Determine the (x, y) coordinate at the center of the cell enclosing the given text.  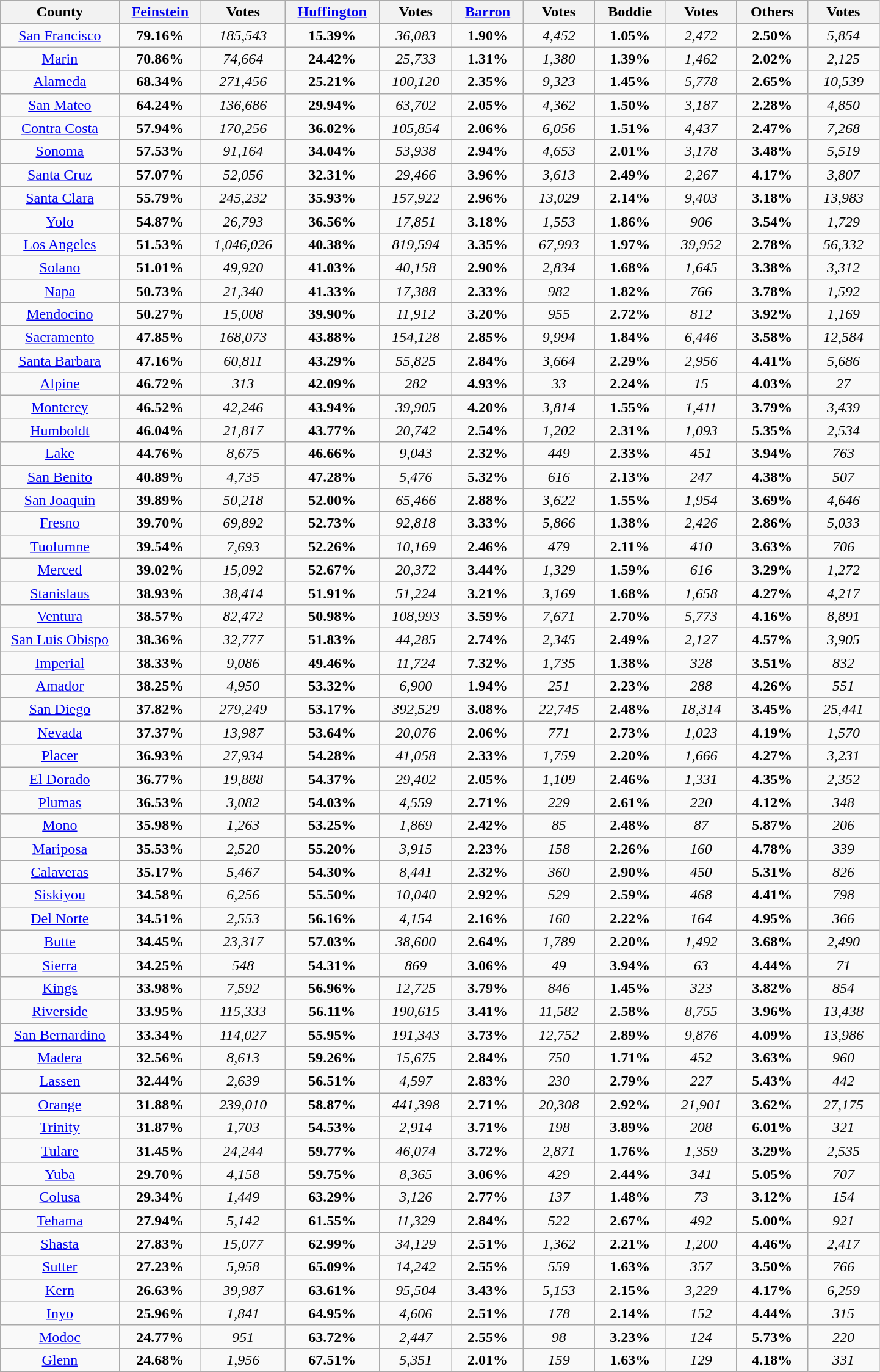
2,490 (843, 942)
1.48% (630, 1197)
4.38% (773, 477)
71 (843, 965)
18,314 (701, 710)
67.51% (332, 1360)
1.94% (488, 686)
59.26% (332, 1058)
271,456 (243, 82)
53.64% (332, 733)
2,472 (701, 35)
52.67% (332, 570)
5,351 (416, 1360)
59.75% (332, 1174)
56.16% (332, 918)
8,891 (843, 616)
Siskiyou (60, 895)
1.86% (630, 221)
39.54% (160, 546)
3,229 (701, 1290)
955 (559, 314)
35.17% (160, 872)
3.38% (773, 267)
32.56% (160, 1058)
92,818 (416, 523)
137 (559, 1197)
3,664 (559, 361)
5.43% (773, 1081)
4.78% (773, 849)
1,272 (843, 570)
3.51% (773, 662)
3.62% (773, 1105)
429 (559, 1174)
Humboldt (60, 430)
2.77% (488, 1197)
53.17% (332, 710)
5,519 (843, 151)
33.34% (160, 1035)
10,169 (416, 546)
114,027 (243, 1035)
4.12% (773, 802)
Santa Cruz (60, 175)
57.94% (160, 128)
41.33% (332, 291)
42.09% (332, 384)
1.76% (630, 1151)
49 (559, 965)
36.02% (332, 128)
198 (559, 1128)
Merced (60, 570)
1,462 (701, 59)
15,008 (243, 314)
2,834 (559, 267)
452 (701, 1058)
1.82% (630, 291)
Trinity (60, 1128)
35.53% (160, 849)
4.20% (488, 407)
832 (843, 662)
152 (701, 1313)
323 (701, 988)
5.87% (773, 826)
43.94% (332, 407)
San Diego (60, 710)
56.11% (332, 1011)
33.95% (160, 1011)
1.59% (630, 570)
1,046,026 (243, 244)
5,773 (701, 616)
239,010 (243, 1105)
50,218 (243, 500)
Sonoma (60, 151)
3.82% (773, 988)
2,125 (843, 59)
Del Norte (60, 918)
4.35% (773, 779)
1,658 (701, 593)
3,613 (559, 175)
37.82% (160, 710)
23,317 (243, 942)
98 (559, 1337)
321 (843, 1128)
2.35% (488, 82)
3,231 (843, 756)
Los Angeles (60, 244)
39.02% (160, 570)
22,745 (559, 710)
63.61% (332, 1290)
69,892 (243, 523)
7,268 (843, 128)
4,850 (843, 105)
17,851 (416, 221)
230 (559, 1081)
9,994 (559, 338)
Fresno (60, 523)
164 (701, 918)
29.70% (160, 1174)
5,866 (559, 523)
2.96% (488, 198)
1,449 (243, 1197)
982 (559, 291)
52,056 (243, 175)
4.03% (773, 384)
1,841 (243, 1313)
Shasta (60, 1244)
Solano (60, 267)
Colusa (60, 1197)
3,622 (559, 500)
2,127 (701, 639)
479 (559, 546)
4,452 (559, 35)
2.70% (630, 616)
55.50% (332, 895)
41.03% (332, 267)
1.84% (630, 338)
Kings (60, 988)
25,441 (843, 710)
812 (701, 314)
4,154 (416, 918)
29.34% (160, 1197)
34,129 (416, 1244)
53,938 (416, 151)
35.93% (332, 198)
2,914 (416, 1128)
1,380 (559, 59)
2.29% (630, 361)
42,246 (243, 407)
44,285 (416, 639)
5,686 (843, 361)
Ventura (60, 616)
67,993 (559, 244)
29,402 (416, 779)
14,242 (416, 1267)
251 (559, 686)
55.95% (332, 1035)
San Luis Obispo (60, 639)
2.47% (773, 128)
51,224 (416, 593)
38.25% (160, 686)
5,958 (243, 1267)
1,553 (559, 221)
315 (843, 1313)
39,905 (416, 407)
27,934 (243, 756)
43.29% (332, 361)
3,905 (843, 639)
Marin (60, 59)
1.51% (630, 128)
24.77% (160, 1337)
3.54% (773, 221)
54.30% (332, 872)
19,888 (243, 779)
2.42% (488, 826)
56.96% (332, 988)
Orange (60, 1105)
54.53% (332, 1128)
4.46% (773, 1244)
5.73% (773, 1337)
1,735 (559, 662)
40.89% (160, 477)
65,466 (416, 500)
159 (559, 1360)
178 (559, 1313)
47.28% (332, 477)
Alpine (60, 384)
4.93% (488, 384)
62.99% (332, 1244)
1,592 (843, 291)
2.74% (488, 639)
2.94% (488, 151)
36.77% (160, 779)
Alameda (60, 82)
559 (559, 1267)
2.58% (630, 1011)
5,033 (843, 523)
Mono (60, 826)
8,441 (416, 872)
Madera (60, 1058)
706 (843, 546)
37.37% (160, 733)
Santa Barbara (60, 361)
154,128 (416, 338)
13,029 (559, 198)
Yuba (60, 1174)
3.69% (773, 500)
3,187 (701, 105)
2.85% (488, 338)
13,987 (243, 733)
2,639 (243, 1081)
707 (843, 1174)
32.44% (160, 1081)
Huffington (332, 12)
85 (559, 826)
Santa Clara (60, 198)
11,724 (416, 662)
13,438 (843, 1011)
360 (559, 872)
15 (701, 384)
2.86% (773, 523)
15,092 (243, 570)
2.44% (630, 1174)
170,256 (243, 128)
1,202 (559, 430)
869 (416, 965)
331 (843, 1360)
53.25% (332, 826)
115,333 (243, 1011)
2.54% (488, 430)
2,534 (843, 430)
750 (559, 1058)
Mariposa (60, 849)
2.02% (773, 59)
15.39% (332, 35)
2.22% (630, 918)
2.67% (630, 1221)
313 (243, 384)
50.98% (332, 616)
34.04% (332, 151)
9,403 (701, 198)
95,504 (416, 1290)
58.87% (332, 1105)
158 (559, 849)
7,671 (559, 616)
Mendocino (60, 314)
4.19% (773, 733)
46.72% (160, 384)
529 (559, 895)
1,703 (243, 1128)
3,439 (843, 407)
21,817 (243, 430)
7,693 (243, 546)
2,520 (243, 849)
1,954 (701, 500)
1,759 (559, 756)
846 (559, 988)
Sierra (60, 965)
3,915 (416, 849)
63 (701, 965)
4,437 (701, 128)
4.18% (773, 1360)
4,646 (843, 500)
2.73% (630, 733)
2.26% (630, 849)
25.96% (160, 1313)
124 (701, 1337)
8,675 (243, 454)
826 (843, 872)
5,854 (843, 35)
57.53% (160, 151)
3.92% (773, 314)
Kern (60, 1290)
3.58% (773, 338)
3.35% (488, 244)
63.72% (332, 1337)
366 (843, 918)
Stanislaus (60, 593)
154 (843, 1197)
2.79% (630, 1081)
100,120 (416, 82)
3,178 (701, 151)
54.03% (332, 802)
2,267 (701, 175)
1,492 (701, 942)
39.70% (160, 523)
2.21% (630, 1244)
960 (843, 1058)
47.16% (160, 361)
1.97% (630, 244)
38.33% (160, 662)
San Joaquin (60, 500)
1.50% (630, 105)
10,040 (416, 895)
Tuolumne (60, 546)
2,426 (701, 523)
468 (701, 895)
3.73% (488, 1035)
8,613 (243, 1058)
2.83% (488, 1081)
Placer (60, 756)
1.71% (630, 1058)
3,169 (559, 593)
51.53% (160, 244)
3.45% (773, 710)
279,249 (243, 710)
206 (843, 826)
2.88% (488, 500)
1,023 (701, 733)
Others (773, 12)
59.77% (332, 1151)
3.48% (773, 151)
4,653 (559, 151)
74,664 (243, 59)
1,956 (243, 1360)
27.83% (160, 1244)
70.86% (160, 59)
168,073 (243, 338)
10,539 (843, 82)
129 (701, 1360)
3,814 (559, 407)
26.63% (160, 1290)
819,594 (416, 244)
29.94% (332, 105)
551 (843, 686)
441,398 (416, 1105)
339 (843, 849)
47.85% (160, 338)
52.26% (332, 546)
35.98% (160, 826)
1.90% (488, 35)
34.51% (160, 918)
1,329 (559, 570)
449 (559, 454)
39,987 (243, 1290)
3.78% (773, 291)
2,352 (843, 779)
4.09% (773, 1035)
7,592 (243, 988)
2.61% (630, 802)
9,323 (559, 82)
328 (701, 662)
5.35% (773, 430)
49.46% (332, 662)
157,922 (416, 198)
6,900 (416, 686)
Modoc (60, 1337)
Lake (60, 454)
82,472 (243, 616)
Contra Costa (60, 128)
2.78% (773, 244)
5,153 (559, 1290)
2.65% (773, 82)
57.03% (332, 942)
2.16% (488, 918)
2.24% (630, 384)
4,158 (243, 1174)
2.72% (630, 314)
442 (843, 1081)
5,476 (416, 477)
31.45% (160, 1151)
11,582 (559, 1011)
1,362 (559, 1244)
6.01% (773, 1128)
21,901 (701, 1105)
60,811 (243, 361)
2.11% (630, 546)
31.87% (160, 1128)
46,074 (416, 1151)
2,345 (559, 639)
2,956 (701, 361)
34.45% (160, 942)
56,332 (843, 244)
1.05% (630, 35)
4,559 (416, 802)
13,986 (843, 1035)
57.07% (160, 175)
68.34% (160, 82)
El Dorado (60, 779)
25.21% (332, 82)
7.32% (488, 662)
410 (701, 546)
40.38% (332, 244)
3.41% (488, 1011)
San Benito (60, 477)
2.64% (488, 942)
108,993 (416, 616)
36.56% (332, 221)
Sutter (60, 1267)
185,543 (243, 35)
13,983 (843, 198)
3.50% (773, 1267)
31.88% (160, 1105)
492 (701, 1221)
San Francisco (60, 35)
3.23% (630, 1337)
39,952 (701, 244)
190,615 (416, 1011)
3,126 (416, 1197)
27 (843, 384)
County (60, 12)
27.23% (160, 1267)
32.31% (332, 175)
Sacramento (60, 338)
4,362 (559, 105)
64.24% (160, 105)
1,729 (843, 221)
54.31% (332, 965)
21,340 (243, 291)
507 (843, 477)
39.90% (332, 314)
San Bernardino (60, 1035)
1,411 (701, 407)
79.16% (160, 35)
38,600 (416, 942)
Plumas (60, 802)
Nevada (60, 733)
1,645 (701, 267)
4.95% (773, 918)
2,447 (416, 1337)
8,365 (416, 1174)
2.15% (630, 1290)
Riverside (60, 1011)
40,158 (416, 267)
951 (243, 1337)
3.20% (488, 314)
3.68% (773, 942)
Imperial (60, 662)
38.93% (160, 593)
12,584 (843, 338)
6,259 (843, 1290)
38.36% (160, 639)
54.37% (332, 779)
2.28% (773, 105)
12,752 (559, 1035)
282 (416, 384)
4.26% (773, 686)
763 (843, 454)
921 (843, 1221)
Tehama (60, 1221)
39.89% (160, 500)
Napa (60, 291)
3.89% (630, 1128)
51.83% (332, 639)
43.88% (332, 338)
3.72% (488, 1151)
Butte (60, 942)
43.77% (332, 430)
906 (701, 221)
9,086 (243, 662)
64.95% (332, 1313)
Inyo (60, 1313)
4,217 (843, 593)
854 (843, 988)
44.76% (160, 454)
798 (843, 895)
Lassen (60, 1081)
450 (701, 872)
46.66% (332, 454)
54.87% (160, 221)
5,142 (243, 1221)
2,871 (559, 1151)
27.94% (160, 1221)
46.04% (160, 430)
17,388 (416, 291)
2.89% (630, 1035)
Amador (60, 686)
34.58% (160, 895)
4,735 (243, 477)
2.13% (630, 477)
36.53% (160, 802)
61.55% (332, 1221)
247 (701, 477)
24.42% (332, 59)
Glenn (60, 1360)
392,529 (416, 710)
2.50% (773, 35)
9,043 (416, 454)
288 (701, 686)
1.31% (488, 59)
49,920 (243, 267)
50.73% (160, 291)
341 (701, 1174)
24,244 (243, 1151)
55,825 (416, 361)
Tulare (60, 1151)
208 (701, 1128)
3.08% (488, 710)
4.57% (773, 639)
Barron (488, 12)
4,597 (416, 1081)
38.57% (160, 616)
1,869 (416, 826)
3.43% (488, 1290)
Yolo (60, 221)
29,466 (416, 175)
91,164 (243, 151)
771 (559, 733)
1,263 (243, 826)
6,256 (243, 895)
33 (559, 384)
32,777 (243, 639)
52.00% (332, 500)
2.31% (630, 430)
56.51% (332, 1081)
2.59% (630, 895)
348 (843, 802)
451 (701, 454)
1,666 (701, 756)
548 (243, 965)
Calaveras (60, 872)
1.39% (630, 59)
3.71% (488, 1128)
5.32% (488, 477)
2,417 (843, 1244)
8,755 (701, 1011)
4,950 (243, 686)
3,082 (243, 802)
33.98% (160, 988)
5.05% (773, 1174)
4,606 (416, 1313)
229 (559, 802)
1,359 (701, 1151)
24.68% (160, 1360)
20,308 (559, 1105)
3.44% (488, 570)
38,414 (243, 593)
3,807 (843, 175)
51.01% (160, 267)
4.16% (773, 616)
3.21% (488, 593)
245,232 (243, 198)
36.93% (160, 756)
3.12% (773, 1197)
15,077 (243, 1244)
Boddie (630, 12)
2,553 (243, 918)
1,331 (701, 779)
105,854 (416, 128)
36,083 (416, 35)
9,876 (701, 1035)
34.25% (160, 965)
3,312 (843, 267)
Feinstein (160, 12)
136,686 (243, 105)
San Mateo (60, 105)
2,535 (843, 1151)
73 (701, 1197)
1,169 (843, 314)
357 (701, 1267)
1,109 (559, 779)
5,467 (243, 872)
51.91% (332, 593)
20,372 (416, 570)
191,343 (416, 1035)
1,789 (559, 942)
3.59% (488, 616)
41,058 (416, 756)
87 (701, 826)
11,912 (416, 314)
11,329 (416, 1221)
227 (701, 1081)
55.79% (160, 198)
1,093 (701, 430)
52.73% (332, 523)
6,446 (701, 338)
63,702 (416, 105)
20,742 (416, 430)
50.27% (160, 314)
25,733 (416, 59)
20,076 (416, 733)
6,056 (559, 128)
12,725 (416, 988)
5.00% (773, 1221)
63.29% (332, 1197)
5,778 (701, 82)
522 (559, 1221)
46.52% (160, 407)
Monterey (60, 407)
3.33% (488, 523)
27,175 (843, 1105)
55.20% (332, 849)
1,200 (701, 1244)
54.28% (332, 756)
15,675 (416, 1058)
26,793 (243, 221)
5.31% (773, 872)
53.32% (332, 686)
65.09% (332, 1267)
1,570 (843, 733)
